Return the (X, Y) coordinate for the center point of the cell that contains the specified text.  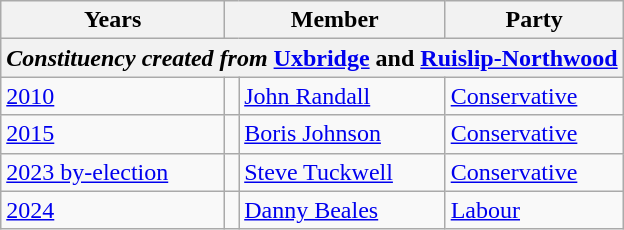
Labour (534, 210)
John Randall (342, 96)
Party (534, 20)
2015 (113, 134)
Constituency created from Uxbridge and Ruislip-Northwood (312, 58)
Danny Beales (342, 210)
Years (113, 20)
Member (334, 20)
Boris Johnson (342, 134)
2023 by-election (113, 172)
2010 (113, 96)
2024 (113, 210)
Steve Tuckwell (342, 172)
